Return (X, Y) of the center of cell containing provided text 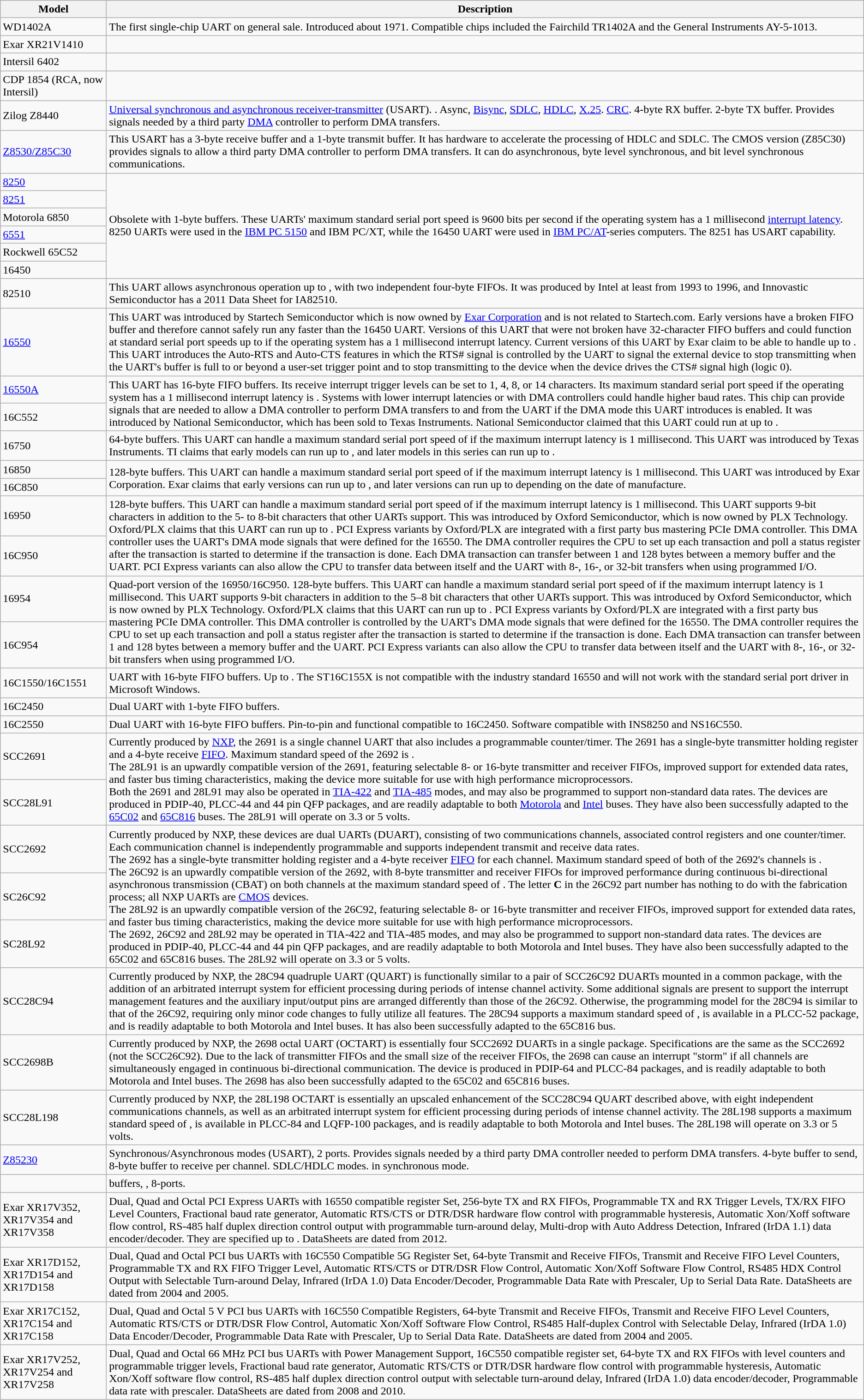
16550 (54, 342)
Motorola 6850 (54, 217)
SCC28L198 (54, 1117)
Dual UART with 16-byte FIFO buffers. Pin-to-pin and functional compatible to 16C2450. Software compatible with INS8250 and NS16C550. (486, 724)
16C2550 (54, 724)
6551 (54, 234)
Rockwell 65C52 (54, 252)
Exar XR21V1410 (54, 44)
CDP 1854 (RCA, now Intersil) (54, 86)
buffers, , 8-ports. (486, 1184)
16C2450 (54, 707)
SCC2698B (54, 1062)
WD1402A (54, 27)
Intersil 6402 (54, 62)
SCC2692 (54, 849)
16C552 (54, 417)
16C954 (54, 645)
16450 (54, 270)
Exar XR17V252, XR17V254 and XR17V258 (54, 1372)
Exar XR17V352, XR17V354 and XR17V358 (54, 1220)
16C1550/16C1551 (54, 683)
Exar XR17C152, XR17C154 and XR17C158 (54, 1323)
SCC2691 (54, 756)
Zilog Z8440 (54, 115)
82510 (54, 293)
16850 (54, 470)
Z8530/Z85C30 (54, 152)
16C850 (54, 487)
SC28L92 (54, 944)
16954 (54, 599)
16950 (54, 516)
Model (54, 9)
Description (486, 9)
SCC28C94 (54, 1001)
16C950 (54, 555)
8250 (54, 182)
SCC28L91 (54, 802)
Dual UART with 1-byte FIFO buffers. (486, 707)
SC26C92 (54, 897)
Exar XR17D152, XR17D154 and XR17D158 (54, 1275)
8251 (54, 199)
16550A (54, 390)
16750 (54, 446)
Z85230 (54, 1160)
